Identify which cell holds the provided text, then report its (X, Y) central coordinate. 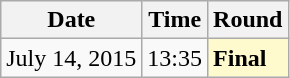
Final (248, 58)
July 14, 2015 (72, 58)
Round (248, 20)
Time (175, 20)
Date (72, 20)
13:35 (175, 58)
